Determine the [X, Y] coordinate at the center of the cell enclosing the given text.  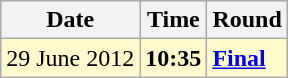
10:35 [174, 58]
29 June 2012 [70, 58]
Time [174, 20]
Final [247, 58]
Round [247, 20]
Date [70, 20]
